For the text-containing cell, return its midpoint in [x, y] coordinate format. 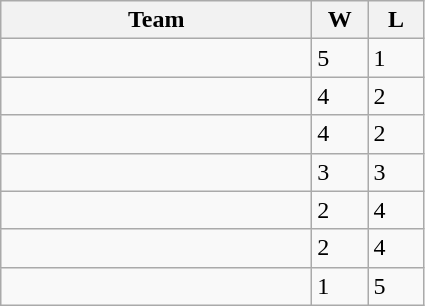
L [396, 20]
W [340, 20]
Team [156, 20]
